Scan for the cell matching the given text and deliver its [X, Y] coordinate at center. 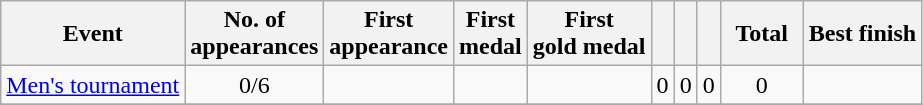
Event [93, 34]
Firstmedal [491, 34]
Firstappearance [389, 34]
Men's tournament [93, 85]
No. ofappearances [254, 34]
Total [762, 34]
0/6 [254, 85]
Best finish [862, 34]
Firstgold medal [589, 34]
